Find where the given text appears and provide that cell's center as [X, Y] coordinate. 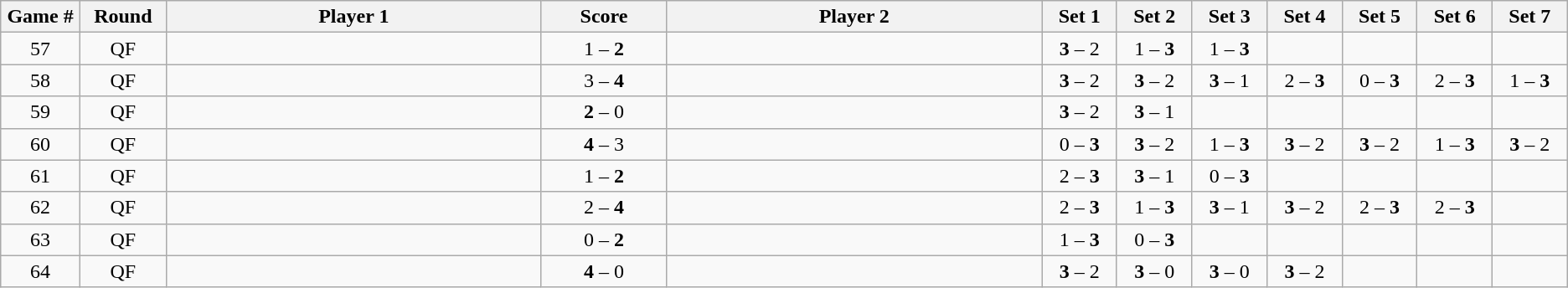
61 [40, 176]
Set 5 [1380, 17]
2 – 4 [603, 208]
59 [40, 112]
4 – 3 [603, 144]
Set 3 [1230, 17]
63 [40, 239]
Game # [40, 17]
Set 1 [1080, 17]
Player 2 [854, 17]
60 [40, 144]
3 – 4 [603, 80]
Set 7 [1529, 17]
64 [40, 271]
Set 2 [1154, 17]
Player 1 [353, 17]
0 – 2 [603, 239]
4 – 0 [603, 271]
Set 4 [1305, 17]
Set 6 [1455, 17]
2 – 0 [603, 112]
Round [122, 17]
Score [603, 17]
62 [40, 208]
58 [40, 80]
57 [40, 49]
